Detect which cell encompasses the target text, then output its (x, y) center coordinate. 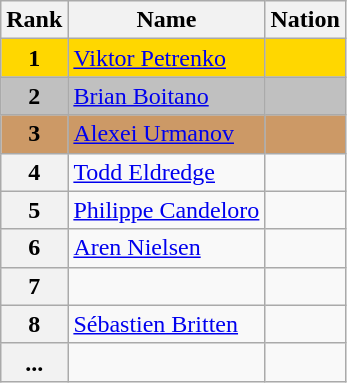
Rank (34, 20)
6 (34, 248)
5 (34, 210)
Nation (305, 20)
Aren Nielsen (166, 248)
Philippe Candeloro (166, 210)
Brian Boitano (166, 96)
Todd Eldredge (166, 172)
Viktor Petrenko (166, 58)
3 (34, 134)
2 (34, 96)
7 (34, 286)
... (34, 362)
4 (34, 172)
1 (34, 58)
Alexei Urmanov (166, 134)
8 (34, 324)
Name (166, 20)
Sébastien Britten (166, 324)
